Output the (X, Y) coordinate of the center of the cell containing the given text.  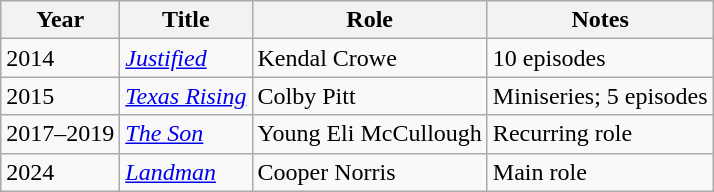
2014 (60, 58)
Role (370, 20)
Young Eli McCullough (370, 134)
2024 (60, 172)
Recurring role (600, 134)
Main role (600, 172)
Notes (600, 20)
Colby Pitt (370, 96)
Year (60, 20)
Cooper Norris (370, 172)
Kendal Crowe (370, 58)
10 episodes (600, 58)
Miniseries; 5 episodes (600, 96)
Title (186, 20)
Texas Rising (186, 96)
The Son (186, 134)
2015 (60, 96)
Landman (186, 172)
2017–2019 (60, 134)
Justified (186, 58)
